Pinpoint the cell where the given text exists, returning its [X, Y] midpoint coordinate. 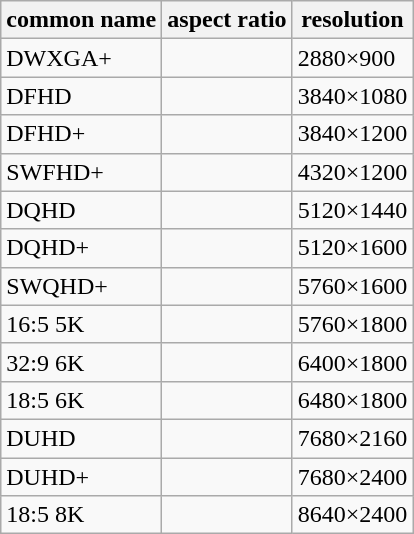
DFHD [82, 96]
5120×1600 [352, 248]
32:9 6K [82, 362]
5760×1800 [352, 324]
6400×1800 [352, 362]
4320×1200 [352, 172]
SWFHD+ [82, 172]
8640×2400 [352, 515]
aspect ratio [227, 20]
SWQHD+ [82, 286]
18:5 8K [82, 515]
18:5 6K [82, 400]
7680×2400 [352, 477]
common name [82, 20]
6480×1800 [352, 400]
5120×1440 [352, 210]
3840×1080 [352, 96]
DUHD+ [82, 477]
3840×1200 [352, 134]
7680×2160 [352, 438]
DFHD+ [82, 134]
DUHD [82, 438]
5760×1600 [352, 286]
resolution [352, 20]
DWXGA+ [82, 58]
16:5 5K [82, 324]
DQHD+ [82, 248]
DQHD [82, 210]
2880×900 [352, 58]
